Provide the [x, y] coordinate of the cell's center where the given text is located.  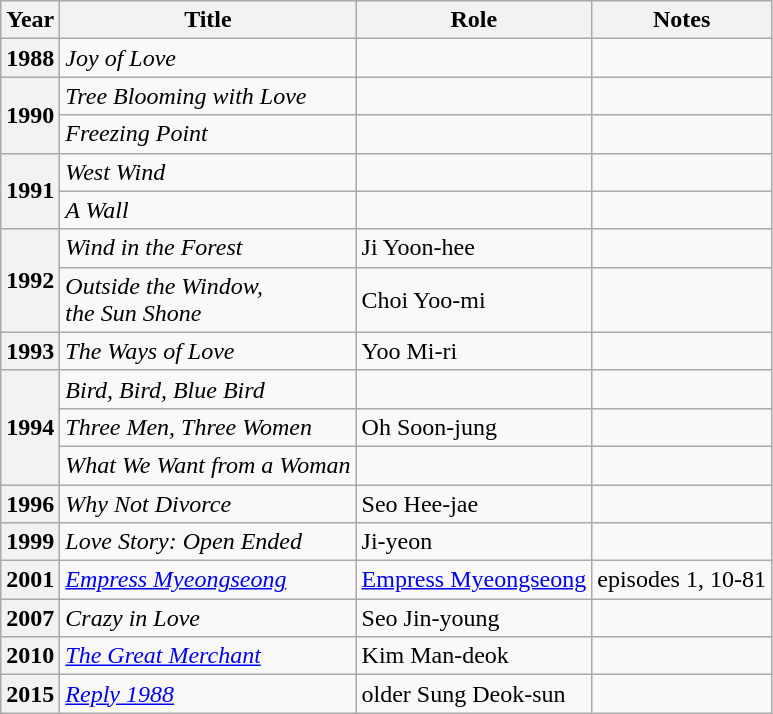
Role [474, 20]
The Ways of Love [208, 351]
Freezing Point [208, 134]
1992 [30, 280]
Bird, Bird, Blue Bird [208, 389]
Oh Soon-jung [474, 427]
2001 [30, 580]
Joy of Love [208, 58]
Reply 1988 [208, 694]
1993 [30, 351]
1991 [30, 191]
Seo Hee-jae [474, 503]
Yoo Mi-ri [474, 351]
Ji-yeon [474, 542]
Tree Blooming with Love [208, 96]
Choi Yoo-mi [474, 300]
What We Want from a Woman [208, 465]
Title [208, 20]
Why Not Divorce [208, 503]
Outside the Window, the Sun Shone [208, 300]
2007 [30, 618]
1994 [30, 427]
2015 [30, 694]
Seo Jin-young [474, 618]
Love Story: Open Ended [208, 542]
Three Men, Three Women [208, 427]
1990 [30, 115]
Kim Man-deok [474, 656]
Wind in the Forest [208, 248]
Ji Yoon-hee [474, 248]
1988 [30, 58]
West Wind [208, 172]
Year [30, 20]
Notes [682, 20]
1996 [30, 503]
A Wall [208, 210]
episodes 1, 10-81 [682, 580]
older Sung Deok-sun [474, 694]
Crazy in Love [208, 618]
The Great Merchant [208, 656]
1999 [30, 542]
2010 [30, 656]
